Search for the cell housing the specified text and yield its [X, Y] center coordinate. 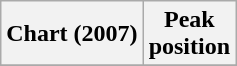
Peakposition [189, 34]
Chart (2007) [72, 34]
